Scan for the cell matching the given text and deliver its (X, Y) coordinate at center. 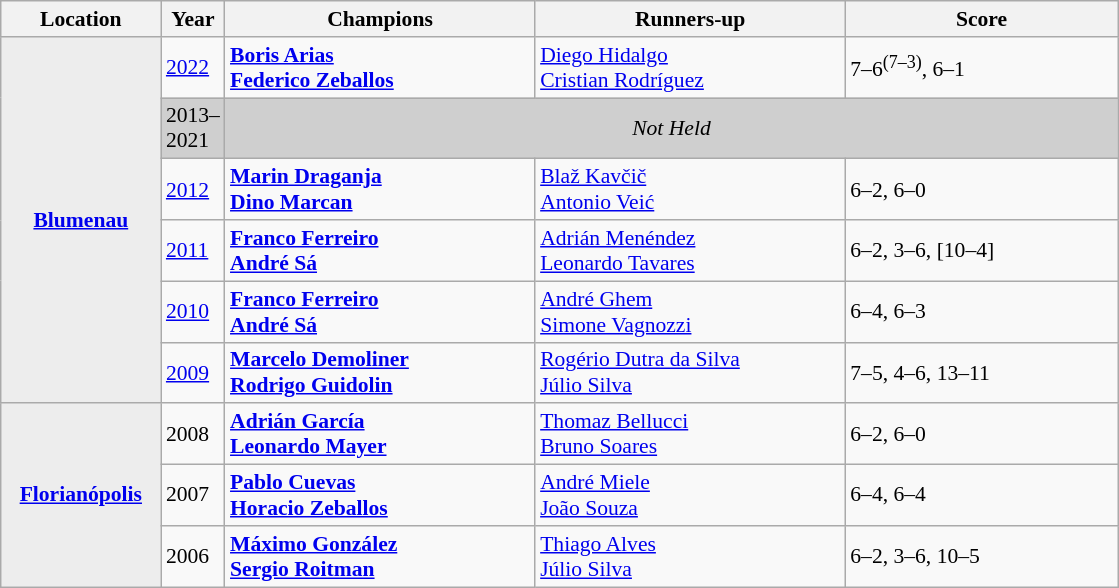
2022 (193, 68)
Champions (380, 19)
Blumenau (81, 220)
Runners-up (690, 19)
Florianópolis (81, 496)
2006 (193, 556)
6–4, 6–4 (982, 496)
Marin Draganja Dino Marcan (380, 190)
Pablo Cuevas Horacio Zeballos (380, 496)
2012 (193, 190)
Rogério Dutra da Silva Júlio Silva (690, 372)
Thomaz Bellucci Bruno Soares (690, 434)
6–2, 3–6, 10–5 (982, 556)
Year (193, 19)
2007 (193, 496)
Boris Arias Federico Zeballos (380, 68)
2011 (193, 250)
André Miele João Souza (690, 496)
2008 (193, 434)
2009 (193, 372)
7–5, 4–6, 13–11 (982, 372)
Marcelo Demoliner Rodrigo Guidolin (380, 372)
6–2, 3–6, [10–4] (982, 250)
6–4, 6–3 (982, 312)
Diego Hidalgo Cristian Rodríguez (690, 68)
André Ghem Simone Vagnozzi (690, 312)
2010 (193, 312)
Not Held (672, 128)
2013–2021 (193, 128)
Adrián García Leonardo Mayer (380, 434)
Adrián Menéndez Leonardo Tavares (690, 250)
Blaž Kavčič Antonio Veić (690, 190)
7–6(7–3), 6–1 (982, 68)
Máximo González Sergio Roitman (380, 556)
Location (81, 19)
Thiago Alves Júlio Silva (690, 556)
Score (982, 19)
